Find where the given text appears and provide that cell's center as [x, y] coordinate. 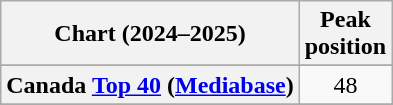
Canada Top 40 (Mediabase) [150, 85]
48 [345, 85]
Chart (2024–2025) [150, 34]
Peakposition [345, 34]
